Pinpoint the cell where the given text exists, returning its [x, y] midpoint coordinate. 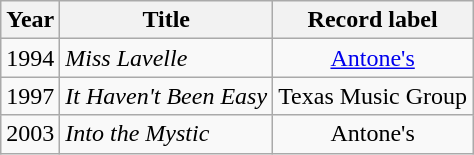
Year [30, 20]
2003 [30, 134]
Title [166, 20]
1997 [30, 96]
Miss Lavelle [166, 58]
Into the Mystic [166, 134]
1994 [30, 58]
It Haven't Been Easy [166, 96]
Texas Music Group [373, 96]
Record label [373, 20]
